Detect which cell encompasses the target text, then output its [x, y] center coordinate. 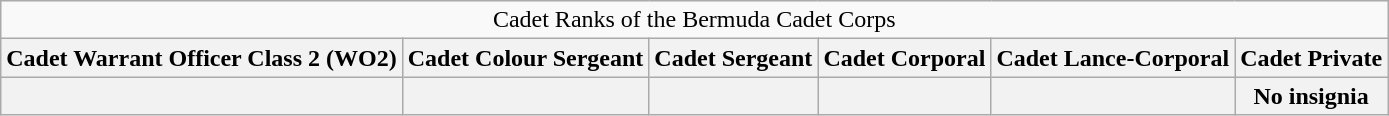
No insignia [1312, 96]
Cadet Corporal [904, 58]
Cadet Ranks of the Bermuda Cadet Corps [694, 20]
Cadet Private [1312, 58]
Cadet Sergeant [734, 58]
Cadet Warrant Officer Class 2 (WO2) [202, 58]
Cadet Colour Sergeant [526, 58]
Cadet Lance-Corporal [1113, 58]
